Return [X, Y] of the center of cell containing provided text 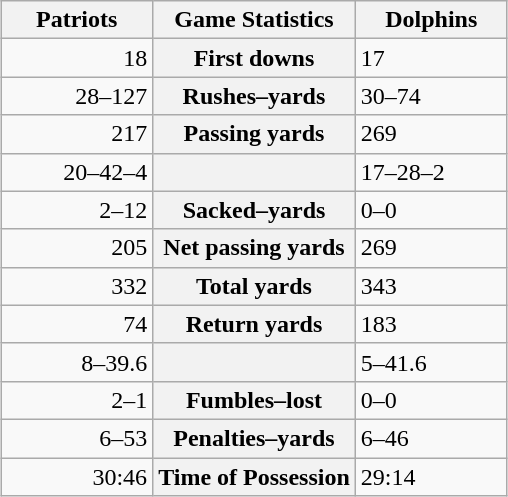
20–42–4 [77, 172]
30:46 [77, 477]
Sacked–yards [254, 210]
Passing yards [254, 134]
2–12 [77, 210]
Game Statistics [254, 20]
205 [77, 248]
183 [431, 324]
Return yards [254, 324]
Time of Possession [254, 477]
Net passing yards [254, 248]
Rushes–yards [254, 96]
2–1 [77, 400]
Dolphins [431, 20]
6–46 [431, 438]
6–53 [77, 438]
17 [431, 58]
217 [77, 134]
Fumbles–lost [254, 400]
343 [431, 286]
Total yards [254, 286]
332 [77, 286]
Penalties–yards [254, 438]
30–74 [431, 96]
29:14 [431, 477]
Patriots [77, 20]
5–41.6 [431, 362]
First downs [254, 58]
17–28–2 [431, 172]
28–127 [77, 96]
18 [77, 58]
74 [77, 324]
8–39.6 [77, 362]
